Provide the [x, y] coordinate of the cell's center where the given text is located.  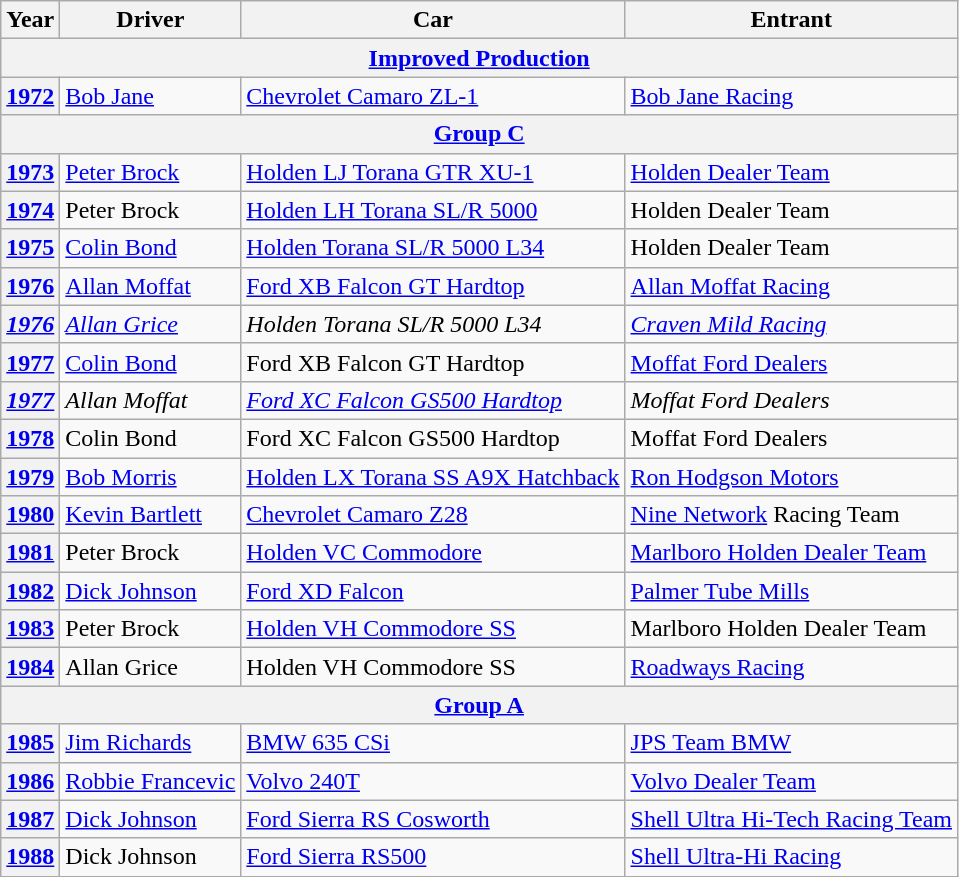
Improved Production [480, 58]
Robbie Francevic [150, 781]
Roadways Racing [792, 667]
Jim Richards [150, 743]
Holden LX Torana SS A9X Hatchback [433, 477]
1983 [30, 629]
Kevin Bartlett [150, 515]
Allan Moffat Racing [792, 286]
Driver [150, 20]
1984 [30, 667]
Group A [480, 705]
1986 [30, 781]
Ford Sierra RS Cosworth [433, 819]
Shell Ultra Hi-Tech Racing Team [792, 819]
1972 [30, 96]
1981 [30, 553]
Craven Mild Racing [792, 324]
Volvo Dealer Team [792, 781]
1980 [30, 515]
1974 [30, 210]
Entrant [792, 20]
Nine Network Racing Team [792, 515]
1985 [30, 743]
1988 [30, 857]
Bob Jane [150, 96]
Palmer Tube Mills [792, 591]
1973 [30, 172]
1978 [30, 438]
Holden LH Torana SL/R 5000 [433, 210]
Holden LJ Torana GTR XU-1 [433, 172]
Ron Hodgson Motors [792, 477]
Ford Sierra RS500 [433, 857]
Group C [480, 134]
1975 [30, 248]
Holden VC Commodore [433, 553]
1979 [30, 477]
Ford XD Falcon [433, 591]
1982 [30, 591]
Volvo 240T [433, 781]
Bob Morris [150, 477]
Bob Jane Racing [792, 96]
JPS Team BMW [792, 743]
Year [30, 20]
Chevrolet Camaro ZL-1 [433, 96]
BMW 635 CSi [433, 743]
Shell Ultra-Hi Racing [792, 857]
Car [433, 20]
1987 [30, 819]
Chevrolet Camaro Z28 [433, 515]
